For the text-containing cell, return its midpoint in (x, y) coordinate format. 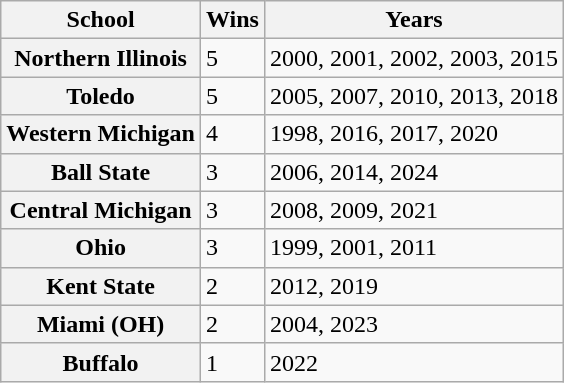
Ohio (101, 248)
2006, 2014, 2024 (414, 172)
2012, 2019 (414, 286)
Ball State (101, 172)
School (101, 20)
Wins (232, 20)
4 (232, 134)
2022 (414, 362)
Northern Illinois (101, 58)
Kent State (101, 286)
1 (232, 362)
1998, 2016, 2017, 2020 (414, 134)
1999, 2001, 2011 (414, 248)
Toledo (101, 96)
2000, 2001, 2002, 2003, 2015 (414, 58)
2005, 2007, 2010, 2013, 2018 (414, 96)
2008, 2009, 2021 (414, 210)
Central Michigan (101, 210)
Western Michigan (101, 134)
Years (414, 20)
Miami (OH) (101, 324)
Buffalo (101, 362)
2004, 2023 (414, 324)
